Find where the given text appears and provide that cell's center as [x, y] coordinate. 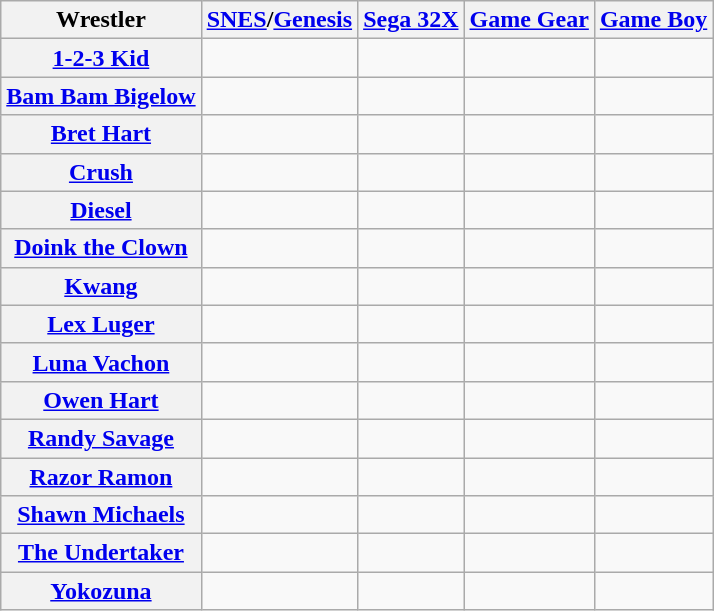
Wrestler [101, 20]
The Undertaker [101, 553]
Razor Ramon [101, 477]
Yokozuna [101, 591]
Bret Hart [101, 134]
Luna Vachon [101, 362]
Diesel [101, 210]
1-2-3 Kid [101, 58]
Sega 32X [411, 20]
Crush [101, 172]
Game Gear [529, 20]
Shawn Michaels [101, 515]
Kwang [101, 286]
Lex Luger [101, 324]
Randy Savage [101, 438]
Doink the Clown [101, 248]
SNES/Genesis [279, 20]
Owen Hart [101, 400]
Game Boy [653, 20]
Bam Bam Bigelow [101, 96]
